Determine the (X, Y) coordinate at the center of the cell enclosing the given text.  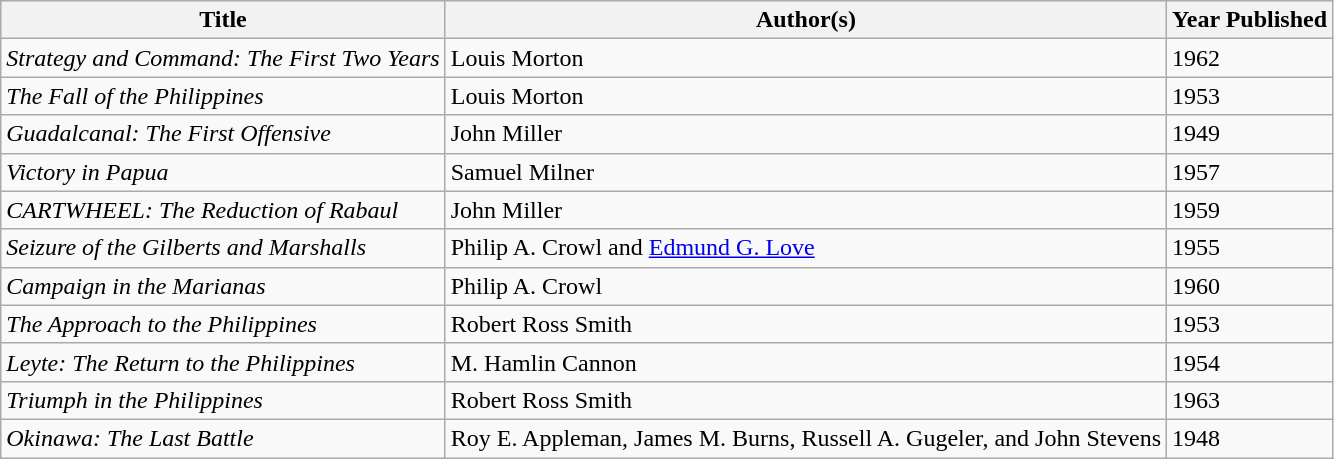
1954 (1250, 362)
Samuel Milner (806, 172)
Roy E. Appleman, James M. Burns, Russell A. Gugeler, and John Stevens (806, 438)
Seizure of the Gilberts and Marshalls (223, 248)
Strategy and Command: The First Two Years (223, 58)
Title (223, 20)
1957 (1250, 172)
Guadalcanal: The First Offensive (223, 134)
Triumph in the Philippines (223, 400)
Author(s) (806, 20)
Campaign in the Marianas (223, 286)
CARTWHEEL: The Reduction of Rabaul (223, 210)
The Fall of the Philippines (223, 96)
Year Published (1250, 20)
Philip A. Crowl (806, 286)
1960 (1250, 286)
M. Hamlin Cannon (806, 362)
1955 (1250, 248)
1962 (1250, 58)
1948 (1250, 438)
1949 (1250, 134)
The Approach to the Philippines (223, 324)
1963 (1250, 400)
1959 (1250, 210)
Leyte: The Return to the Philippines (223, 362)
Victory in Papua (223, 172)
Philip A. Crowl and Edmund G. Love (806, 248)
Okinawa: The Last Battle (223, 438)
